Extract the [x, y] coordinate from the center of the cell holding the provided text.  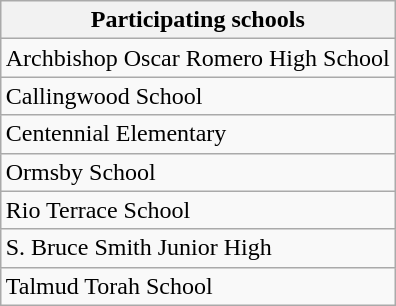
Rio Terrace School [198, 210]
Archbishop Oscar Romero High School [198, 58]
Callingwood School [198, 96]
Centennial Elementary [198, 134]
Participating schools [198, 20]
S. Bruce Smith Junior High [198, 248]
Talmud Torah School [198, 286]
Ormsby School [198, 172]
